Determine the [x, y] coordinate at the center of the cell enclosing the given text.  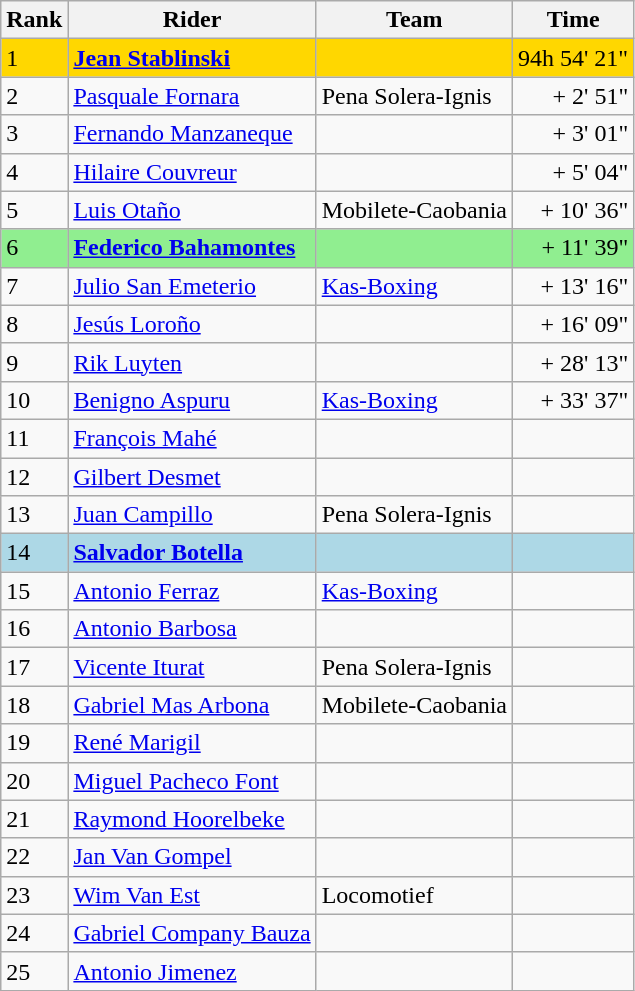
6 [34, 248]
21 [34, 819]
17 [34, 667]
Team [414, 20]
15 [34, 591]
22 [34, 857]
1 [34, 58]
Rik Luyten [192, 362]
Gabriel Company Bauza [192, 933]
François Mahé [192, 438]
13 [34, 515]
Antonio Jimenez [192, 971]
19 [34, 743]
2 [34, 96]
Gabriel Mas Arbona [192, 705]
Rank [34, 20]
Antonio Barbosa [192, 629]
Gilbert Desmet [192, 477]
Federico Bahamontes [192, 248]
Luis Otaño [192, 210]
Hilaire Couvreur [192, 172]
Benigno Aspuru [192, 400]
Jesús Loroño [192, 324]
+ 13' 16" [574, 286]
23 [34, 895]
Vicente Iturat [192, 667]
14 [34, 553]
+ 11' 39" [574, 248]
+ 16' 09" [574, 324]
+ 2' 51" [574, 96]
Fernando Manzaneque [192, 134]
Raymond Hoorelbeke [192, 819]
12 [34, 477]
Jean Stablinski [192, 58]
7 [34, 286]
9 [34, 362]
Time [574, 20]
Julio San Emeterio [192, 286]
3 [34, 134]
Pasquale Fornara [192, 96]
10 [34, 400]
+ 28' 13" [574, 362]
94h 54' 21" [574, 58]
Miguel Pacheco Font [192, 781]
Juan Campillo [192, 515]
25 [34, 971]
5 [34, 210]
Wim Van Est [192, 895]
24 [34, 933]
René Marigil [192, 743]
Jan Van Gompel [192, 857]
20 [34, 781]
+ 3' 01" [574, 134]
Salvador Botella [192, 553]
Antonio Ferraz [192, 591]
8 [34, 324]
+ 33' 37" [574, 400]
18 [34, 705]
16 [34, 629]
Locomotief [414, 895]
4 [34, 172]
Rider [192, 20]
+ 5' 04" [574, 172]
+ 10' 36" [574, 210]
11 [34, 438]
